Extract the (x, y) coordinate from the center of the cell holding the provided text.  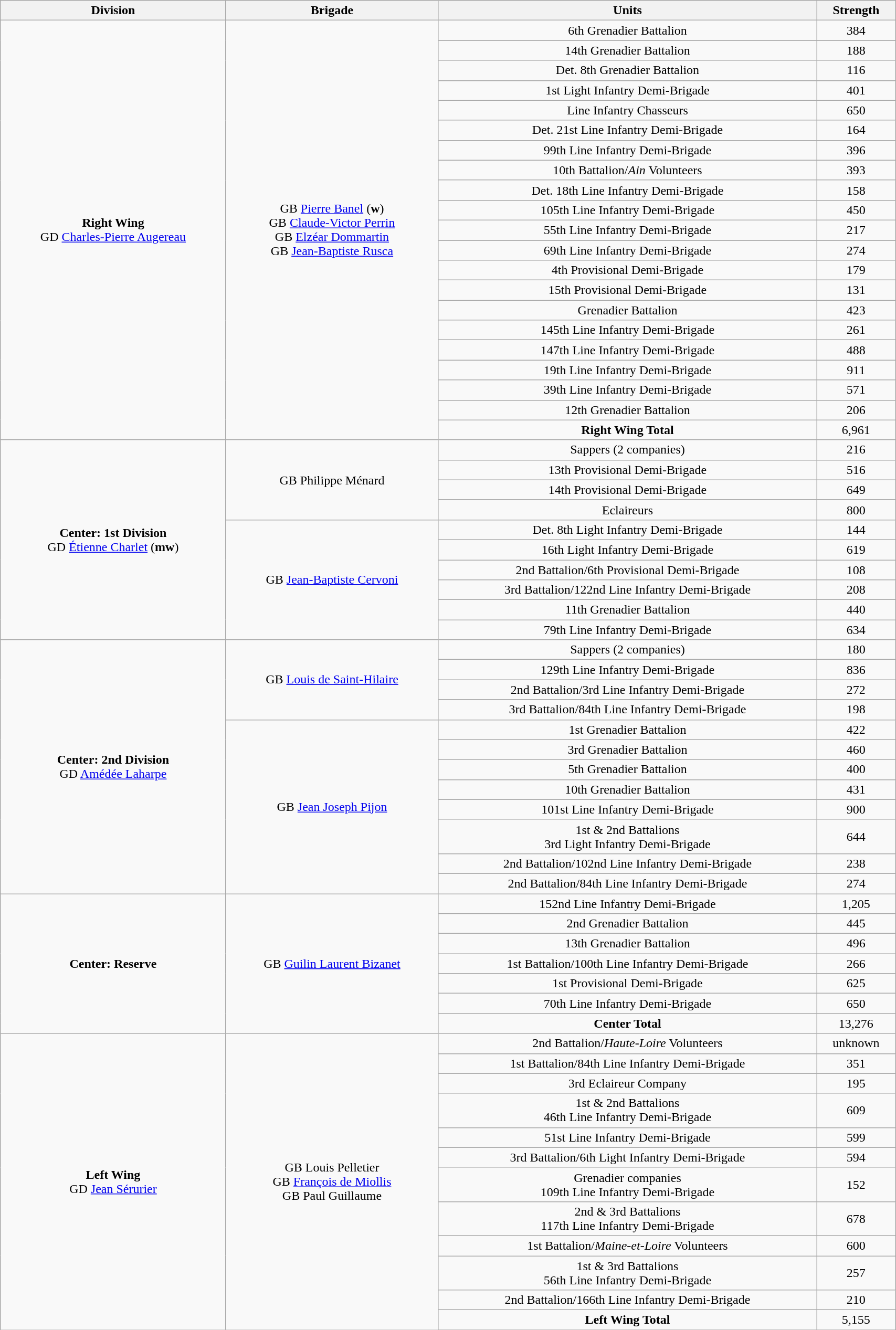
609 (856, 1111)
Right WingGD Charles-Pierre Augereau (113, 230)
116 (856, 70)
2nd Battalion/84th Line Infantry Demi-Brigade (628, 883)
55th Line Infantry Demi-Brigade (628, 230)
216 (856, 450)
2nd Grenadier Battalion (628, 924)
900 (856, 809)
Units (628, 10)
GB Jean-Baptiste Cervoni (332, 579)
Det. 8th Light Infantry Demi-Brigade (628, 530)
488 (856, 350)
445 (856, 924)
Left WingGD Jean Sérurier (113, 1182)
401 (856, 90)
158 (856, 190)
10th Grenadier Battalion (628, 789)
4th Provisional Demi-Brigade (628, 270)
3rd Battalion/84th Line Infantry Demi-Brigade (628, 710)
678 (856, 1219)
599 (856, 1137)
39th Line Infantry Demi-Brigade (628, 390)
257 (856, 1272)
GB Guilin Laurent Bizanet (332, 963)
51st Line Infantry Demi-Brigade (628, 1137)
431 (856, 789)
208 (856, 590)
11th Grenadier Battalion (628, 610)
Strength (856, 10)
GB Pierre Banel (w)GB Claude-Victor PerrinGB Elzéar DommartinGB Jean-Baptiste Rusca (332, 230)
Det. 21st Line Infantry Demi-Brigade (628, 130)
351 (856, 1063)
644 (856, 837)
GB Louis de Saint-Hilaire (332, 680)
800 (856, 510)
261 (856, 330)
594 (856, 1157)
6,961 (856, 430)
2nd Battalion/3rd Line Infantry Demi-Brigade (628, 690)
Center Total (628, 1023)
3rd Grenadier Battalion (628, 750)
450 (856, 210)
198 (856, 710)
3rd Battalion/6th Light Infantry Demi-Brigade (628, 1157)
206 (856, 410)
195 (856, 1083)
13th Provisional Demi-Brigade (628, 470)
1st Battalion/100th Line Infantry Demi-Brigade (628, 964)
Line Infantry Chasseurs (628, 110)
3rd Eclaireur Company (628, 1083)
619 (856, 550)
Det. 18th Line Infantry Demi-Brigade (628, 190)
400 (856, 769)
Center: Reserve (113, 963)
GB Louis PelletierGB François de MiollisGB Paul Guillaume (332, 1182)
1st Battalion/Maine-et-Loire Volunteers (628, 1245)
108 (856, 569)
5,155 (856, 1320)
105th Line Infantry Demi-Brigade (628, 210)
571 (856, 390)
625 (856, 984)
2nd Battalion/Haute-Loire Volunteers (628, 1043)
152nd Line Infantry Demi-Brigade (628, 903)
393 (856, 170)
Right Wing Total (628, 430)
164 (856, 130)
649 (856, 490)
145th Line Infantry Demi-Brigade (628, 330)
2nd Battalion/6th Provisional Demi-Brigade (628, 569)
496 (856, 944)
1,205 (856, 903)
Grenadier companies109th Line Infantry Demi-Brigade (628, 1184)
396 (856, 150)
516 (856, 470)
5th Grenadier Battalion (628, 769)
422 (856, 730)
70th Line Infantry Demi-Brigade (628, 1004)
1st Light Infantry Demi-Brigade (628, 90)
1st Grenadier Battalion (628, 730)
12th Grenadier Battalion (628, 410)
Center: 2nd DivisionGD Amédée Laharpe (113, 767)
144 (856, 530)
384 (856, 30)
Eclaireurs (628, 510)
131 (856, 290)
2nd & 3rd Battalions117th Line Infantry Demi-Brigade (628, 1219)
14th Provisional Demi-Brigade (628, 490)
179 (856, 270)
1st & 2nd Battalions3rd Light Infantry Demi-Brigade (628, 837)
Grenadier Battalion (628, 310)
152 (856, 1184)
6th Grenadier Battalion (628, 30)
634 (856, 630)
272 (856, 690)
217 (856, 230)
238 (856, 863)
14th Grenadier Battalion (628, 50)
1st Battalion/84th Line Infantry Demi-Brigade (628, 1063)
15th Provisional Demi-Brigade (628, 290)
2nd Battalion/166th Line Infantry Demi-Brigade (628, 1300)
Division (113, 10)
836 (856, 670)
Left Wing Total (628, 1320)
GB Philippe Ménard (332, 480)
99th Line Infantry Demi-Brigade (628, 150)
Det. 8th Grenadier Battalion (628, 70)
460 (856, 750)
210 (856, 1300)
440 (856, 610)
1st & 3rd Battalions56th Line Infantry Demi-Brigade (628, 1272)
16th Light Infantry Demi-Brigade (628, 550)
13th Grenadier Battalion (628, 944)
188 (856, 50)
600 (856, 1245)
2nd Battalion/102nd Line Infantry Demi-Brigade (628, 863)
13,276 (856, 1023)
GB Jean Joseph Pijon (332, 807)
266 (856, 964)
1st Provisional Demi-Brigade (628, 984)
19th Line Infantry Demi-Brigade (628, 370)
1st & 2nd Battalions46th Line Infantry Demi-Brigade (628, 1111)
10th Battalion/Ain Volunteers (628, 170)
180 (856, 650)
911 (856, 370)
101st Line Infantry Demi-Brigade (628, 809)
147th Line Infantry Demi-Brigade (628, 350)
79th Line Infantry Demi-Brigade (628, 630)
Center: 1st DivisionGD Étienne Charlet (mw) (113, 540)
69th Line Infantry Demi-Brigade (628, 250)
Brigade (332, 10)
423 (856, 310)
3rd Battalion/122nd Line Infantry Demi-Brigade (628, 590)
129th Line Infantry Demi-Brigade (628, 670)
unknown (856, 1043)
